Identify which cell holds the provided text, then report its [x, y] central coordinate. 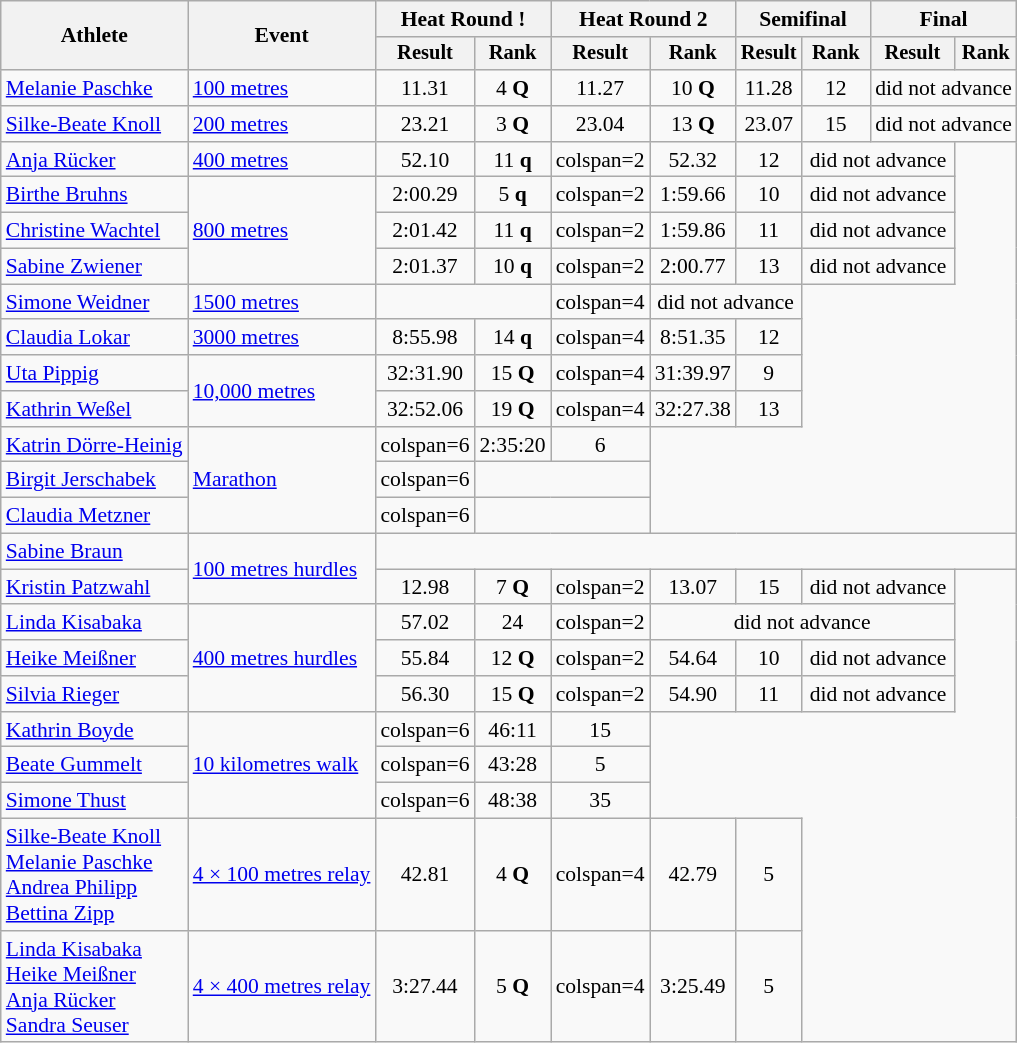
Sabine Braun [94, 552]
11.28 [769, 88]
54.64 [693, 658]
7 Q [513, 587]
Silke-Beate Knoll [94, 124]
3:25.49 [693, 987]
14 q [513, 338]
10 q [513, 267]
400 metres [282, 160]
2:01.37 [424, 267]
Sabine Zwiener [94, 267]
Linda KisabakaHeike MeißnerAnja RückerSandra Seuser [94, 987]
Semifinal [803, 19]
100 metres hurdles [282, 570]
400 metres hurdles [282, 658]
10 kilometres walk [282, 766]
10,000 metres [282, 390]
19 Q [513, 409]
2:00.29 [424, 195]
2:35:20 [513, 445]
32:31.90 [424, 373]
13 Q [693, 124]
1:59.66 [693, 195]
13.07 [693, 587]
11.27 [600, 88]
8:55.98 [424, 338]
Linda Kisabaka [94, 623]
23.21 [424, 124]
52.32 [693, 160]
Athlete [94, 36]
100 metres [282, 88]
11.31 [424, 88]
Heat Round 2 [644, 19]
56.30 [424, 694]
Simone Weidner [94, 302]
Anja Rücker [94, 160]
57.02 [424, 623]
Katrin Dörre-Heinig [94, 445]
55.84 [424, 658]
31:39.97 [693, 373]
Final [944, 19]
23.07 [769, 124]
5 q [513, 195]
Melanie Paschke [94, 88]
4 × 100 metres relay [282, 875]
800 metres [282, 230]
Claudia Lokar [94, 338]
23.04 [600, 124]
12.98 [424, 587]
Event [282, 36]
Heike Meißner [94, 658]
Heat Round ! [462, 19]
35 [600, 801]
200 metres [282, 124]
Simone Thust [94, 801]
Kathrin Weßel [94, 409]
Silvia Rieger [94, 694]
32:27.38 [693, 409]
2:00.77 [693, 267]
42.79 [693, 875]
54.90 [693, 694]
10 Q [693, 88]
Marathon [282, 480]
Kathrin Boyde [94, 730]
12 Q [513, 658]
48:38 [513, 801]
2:01.42 [424, 231]
Beate Gummelt [94, 765]
1500 metres [282, 302]
43:28 [513, 765]
3 Q [513, 124]
32:52.06 [424, 409]
Uta Pippig [94, 373]
3:27.44 [424, 987]
52.10 [424, 160]
5 Q [513, 987]
Silke-Beate KnollMelanie PaschkeAndrea PhilippBettina Zipp [94, 875]
Claudia Metzner [94, 516]
24 [513, 623]
46:11 [513, 730]
1:59.86 [693, 231]
6 [600, 445]
3000 metres [282, 338]
Kristin Patzwahl [94, 587]
8:51.35 [693, 338]
Christine Wachtel [94, 231]
42.81 [424, 875]
Birgit Jerschabek [94, 480]
4 × 400 metres relay [282, 987]
9 [769, 373]
Birthe Bruhns [94, 195]
